Detect which cell encompasses the target text, then output its [X, Y] center coordinate. 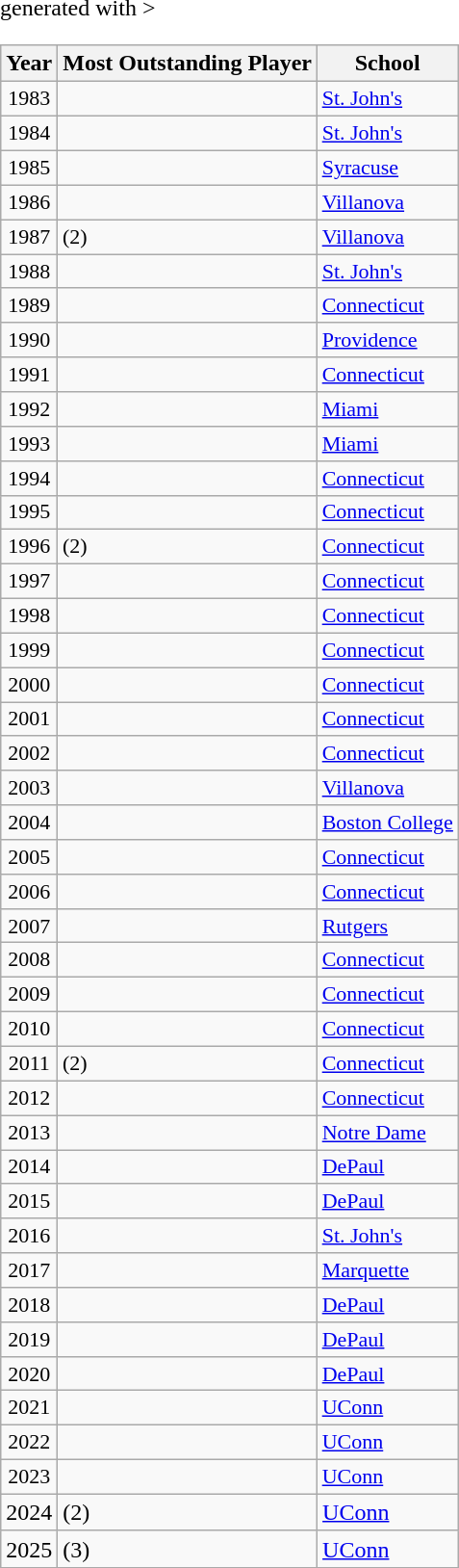
2014 [29, 1167]
1998 [29, 615]
2019 [29, 1339]
2023 [29, 1477]
1989 [29, 305]
Providence [388, 340]
1991 [29, 375]
1996 [29, 547]
2012 [29, 1098]
Rutgers [388, 926]
Notre Dame [388, 1133]
2002 [29, 753]
2022 [29, 1443]
Year [29, 64]
2021 [29, 1408]
2007 [29, 926]
2005 [29, 857]
1986 [29, 202]
2001 [29, 719]
2016 [29, 1236]
1988 [29, 272]
1984 [29, 134]
1990 [29, 340]
2015 [29, 1201]
2000 [29, 685]
1992 [29, 409]
2017 [29, 1270]
2011 [29, 1063]
2009 [29, 995]
1994 [29, 478]
2024 [29, 1512]
2010 [29, 1029]
2018 [29, 1305]
1983 [29, 99]
2004 [29, 823]
Syracuse [388, 168]
1997 [29, 582]
Boston College [388, 823]
(3) [188, 1549]
2020 [29, 1373]
1999 [29, 650]
1993 [29, 443]
Most Outstanding Player [188, 64]
2006 [29, 891]
Marquette [388, 1270]
School [388, 64]
2025 [29, 1549]
1987 [29, 237]
1985 [29, 168]
2003 [29, 788]
2008 [29, 960]
1995 [29, 512]
2013 [29, 1133]
